For the text-containing cell, return its midpoint in (X, Y) coordinate format. 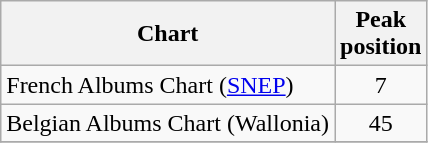
Chart (168, 34)
7 (380, 85)
Peakposition (380, 34)
French Albums Chart (SNEP) (168, 85)
Belgian Albums Chart (Wallonia) (168, 123)
45 (380, 123)
